Provide the [X, Y] coordinate of the cell's center where the given text is located.  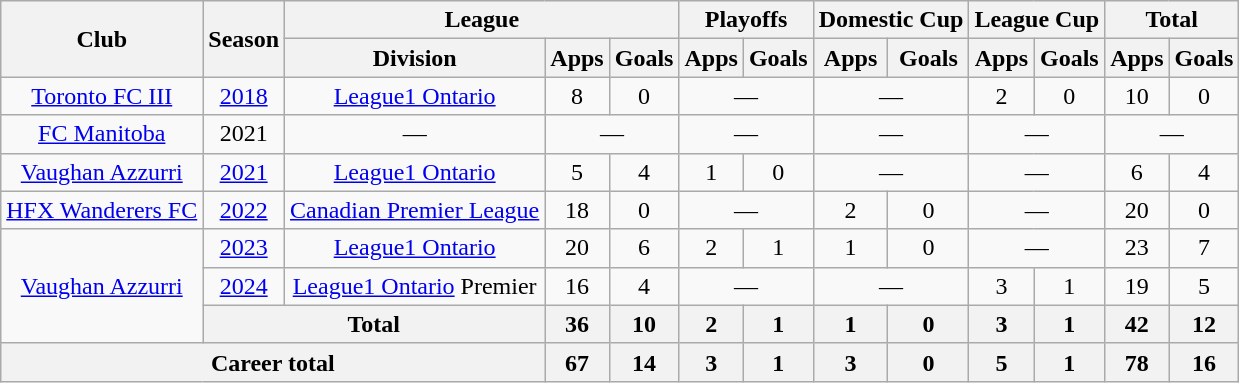
Canadian Premier League [415, 210]
78 [1137, 362]
36 [577, 324]
Toronto FC III [102, 96]
12 [1204, 324]
14 [644, 362]
Division [415, 58]
8 [577, 96]
Club [102, 39]
FC Manitoba [102, 134]
19 [1137, 286]
League1 Ontario Premier [415, 286]
2018 [244, 96]
Playoffs [746, 20]
Career total [273, 362]
42 [1137, 324]
HFX Wanderers FC [102, 210]
23 [1137, 248]
League [482, 20]
League Cup [1037, 20]
Domestic Cup [891, 20]
2024 [244, 286]
Season [244, 39]
2022 [244, 210]
67 [577, 362]
2023 [244, 248]
7 [1204, 248]
18 [577, 210]
